Identify which cell holds the provided text, then report its (X, Y) central coordinate. 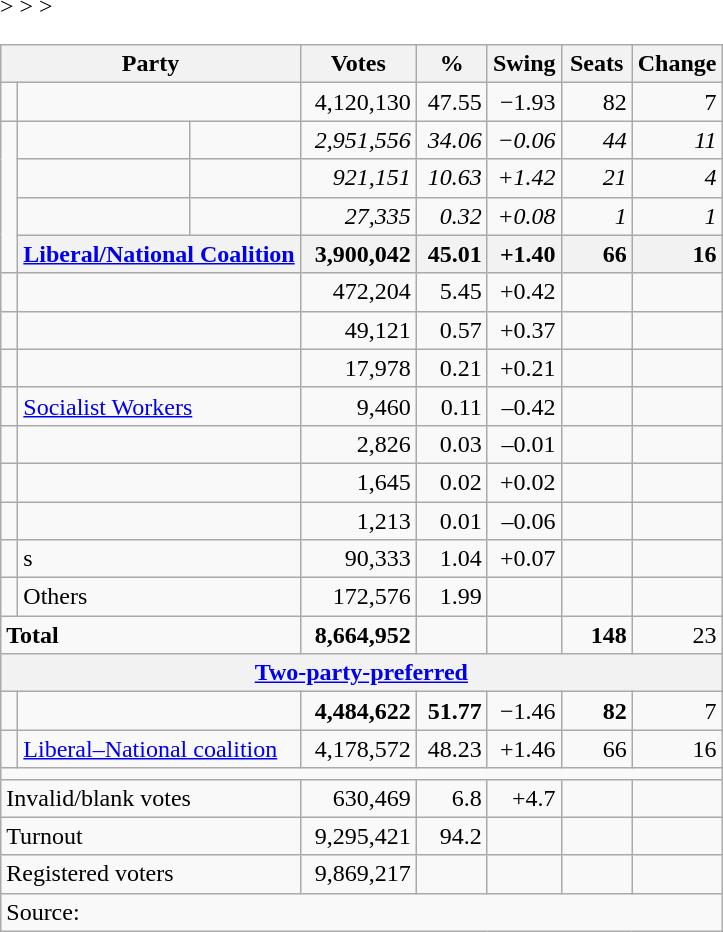
94.2 (452, 836)
Swing (524, 64)
9,295,421 (358, 836)
45.01 (452, 254)
+0.08 (524, 216)
148 (596, 635)
90,333 (358, 559)
0.01 (452, 521)
3,900,042 (358, 254)
21 (596, 178)
+0.07 (524, 559)
44 (596, 140)
+1.46 (524, 749)
% (452, 64)
0.21 (452, 368)
–0.01 (524, 444)
Change (677, 64)
+0.42 (524, 292)
4,484,622 (358, 711)
11 (677, 140)
27,335 (358, 216)
1,213 (358, 521)
4 (677, 178)
Party (150, 64)
48.23 (452, 749)
Socialist Workers (159, 406)
9,460 (358, 406)
472,204 (358, 292)
Votes (358, 64)
47.55 (452, 102)
10.63 (452, 178)
Source: (362, 912)
9,869,217 (358, 874)
Turnout (150, 836)
4,178,572 (358, 749)
8,664,952 (358, 635)
0.02 (452, 482)
2,826 (358, 444)
630,469 (358, 798)
Invalid/blank votes (150, 798)
34.06 (452, 140)
+4.7 (524, 798)
Total (150, 635)
−1.93 (524, 102)
−0.06 (524, 140)
4,120,130 (358, 102)
0.32 (452, 216)
Others (159, 597)
1.99 (452, 597)
Two-party-preferred (362, 673)
23 (677, 635)
5.45 (452, 292)
0.03 (452, 444)
Liberal–National coalition (159, 749)
921,151 (358, 178)
51.77 (452, 711)
Liberal/National Coalition (159, 254)
172,576 (358, 597)
+1.40 (524, 254)
–0.42 (524, 406)
49,121 (358, 330)
2,951,556 (358, 140)
Seats (596, 64)
Registered voters (150, 874)
+0.37 (524, 330)
1,645 (358, 482)
0.57 (452, 330)
s (159, 559)
–0.06 (524, 521)
+1.42 (524, 178)
+0.02 (524, 482)
17,978 (358, 368)
6.8 (452, 798)
1.04 (452, 559)
+0.21 (524, 368)
0.11 (452, 406)
−1.46 (524, 711)
